Provide the (x, y) coordinate of the cell's center where the given text is located.  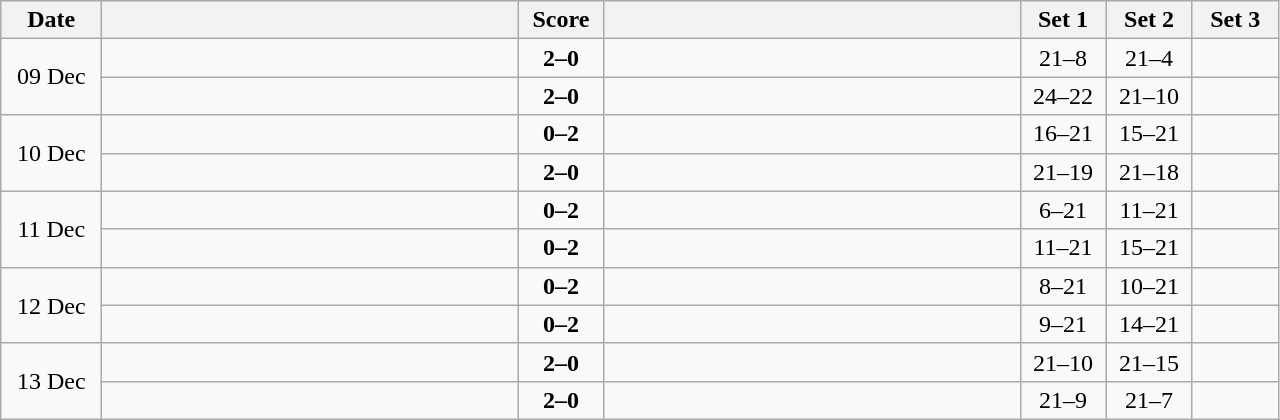
21–8 (1063, 58)
21–4 (1149, 58)
8–21 (1063, 286)
Score (561, 20)
11 Dec (52, 229)
24–22 (1063, 96)
Set 3 (1235, 20)
09 Dec (52, 77)
13 Dec (52, 381)
12 Dec (52, 305)
21–9 (1063, 400)
21–18 (1149, 172)
10–21 (1149, 286)
9–21 (1063, 324)
Set 1 (1063, 20)
21–19 (1063, 172)
21–15 (1149, 362)
10 Dec (52, 153)
14–21 (1149, 324)
6–21 (1063, 210)
21–7 (1149, 400)
Date (52, 20)
16–21 (1063, 134)
Set 2 (1149, 20)
